Locate the cell with the specified text and output its (x, y) center coordinate. 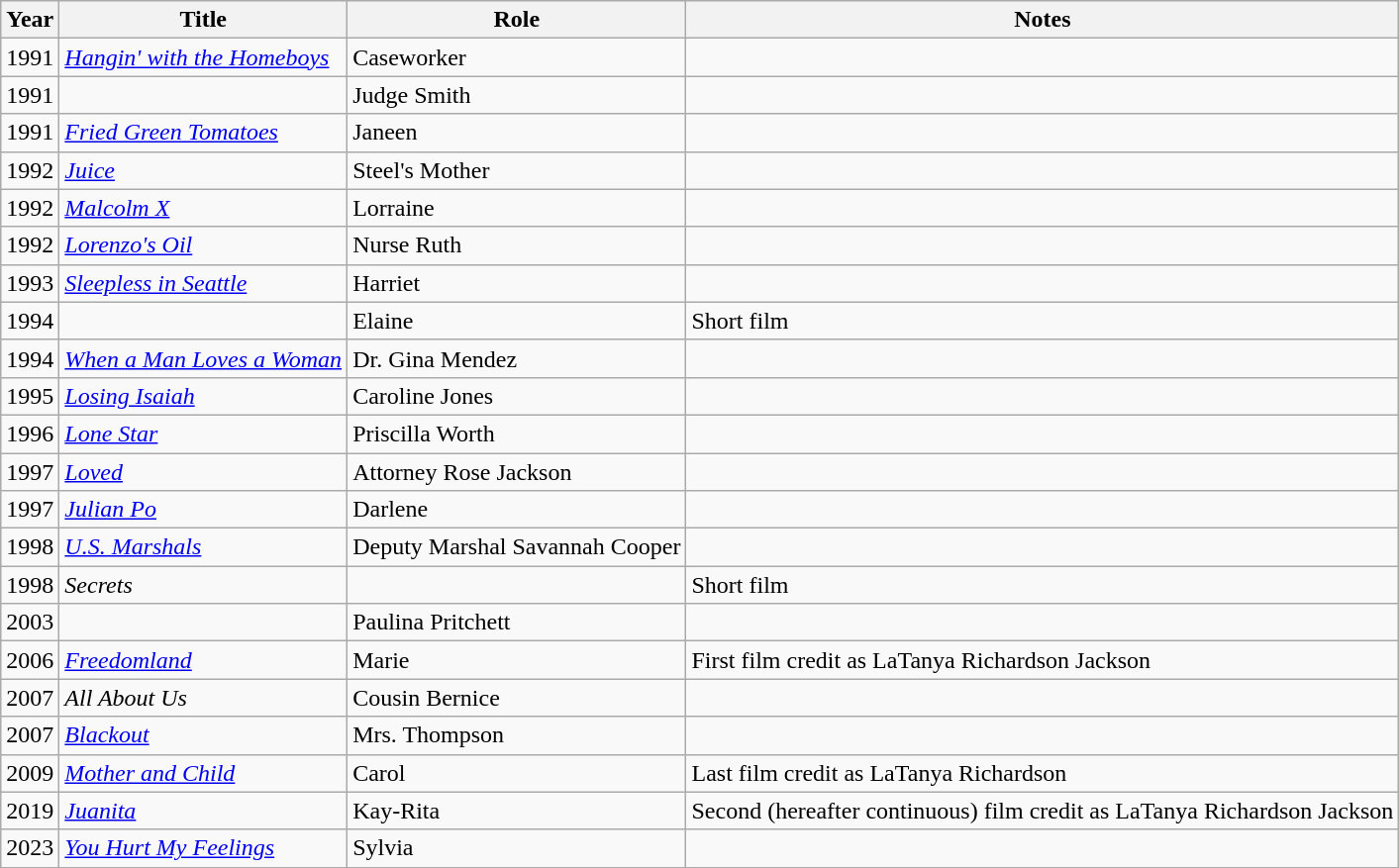
U.S. Marshals (204, 547)
Mother and Child (204, 773)
Secrets (204, 585)
2023 (30, 848)
Notes (1043, 20)
Second (hereafter continuous) film credit as LaTanya Richardson Jackson (1043, 811)
Janeen (517, 133)
Malcolm X (204, 208)
Caroline Jones (517, 396)
Title (204, 20)
Fried Green Tomatoes (204, 133)
You Hurt My Feelings (204, 848)
Judge Smith (517, 95)
Loved (204, 472)
2006 (30, 660)
Sleepless in Seattle (204, 283)
Juice (204, 170)
Dr. Gina Mendez (517, 358)
Freedomland (204, 660)
Paulina Pritchett (517, 623)
Lorenzo's Oil (204, 245)
When a Man Loves a Woman (204, 358)
Year (30, 20)
Elaine (517, 321)
All About Us (204, 698)
Steel's Mother (517, 170)
1993 (30, 283)
Caseworker (517, 57)
First film credit as LaTanya Richardson Jackson (1043, 660)
Julian Po (204, 510)
Last film credit as LaTanya Richardson (1043, 773)
2019 (30, 811)
Blackout (204, 735)
Darlene (517, 510)
Sylvia (517, 848)
1995 (30, 396)
Lorraine (517, 208)
Deputy Marshal Savannah Cooper (517, 547)
Attorney Rose Jackson (517, 472)
Losing Isaiah (204, 396)
Carol (517, 773)
Mrs. Thompson (517, 735)
Hangin' with the Homeboys (204, 57)
Kay-Rita (517, 811)
Nurse Ruth (517, 245)
Role (517, 20)
Juanita (204, 811)
Lone Star (204, 434)
Cousin Bernice (517, 698)
2003 (30, 623)
Harriet (517, 283)
2009 (30, 773)
1996 (30, 434)
Priscilla Worth (517, 434)
Marie (517, 660)
